Identify which cell holds the provided text, then report its (X, Y) central coordinate. 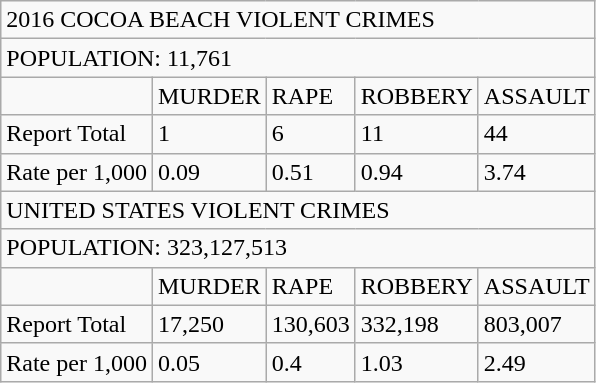
POPULATION: 323,127,513 (298, 248)
2016 COCOA BEACH VIOLENT CRIMES (298, 20)
0.09 (209, 172)
0.51 (310, 172)
6 (310, 134)
POPULATION: 11,761 (298, 58)
0.05 (209, 362)
3.74 (536, 172)
803,007 (536, 324)
17,250 (209, 324)
0.94 (416, 172)
11 (416, 134)
130,603 (310, 324)
2.49 (536, 362)
332,198 (416, 324)
0.4 (310, 362)
1.03 (416, 362)
1 (209, 134)
UNITED STATES VIOLENT CRIMES (298, 210)
44 (536, 134)
